Return [X, Y] of the center of cell containing provided text 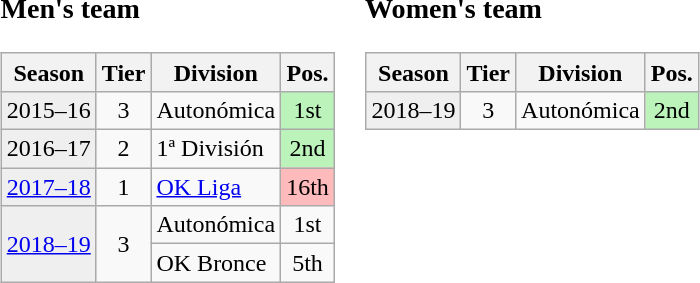
2016–17 [48, 149]
OK Bronce [216, 263]
OK Liga [216, 187]
2015–16 [48, 110]
2 [124, 149]
16th [308, 187]
5th [308, 263]
1ª División [216, 149]
1 [124, 187]
2017–18 [48, 187]
